Find where the given text appears and provide that cell's center as [X, Y] coordinate. 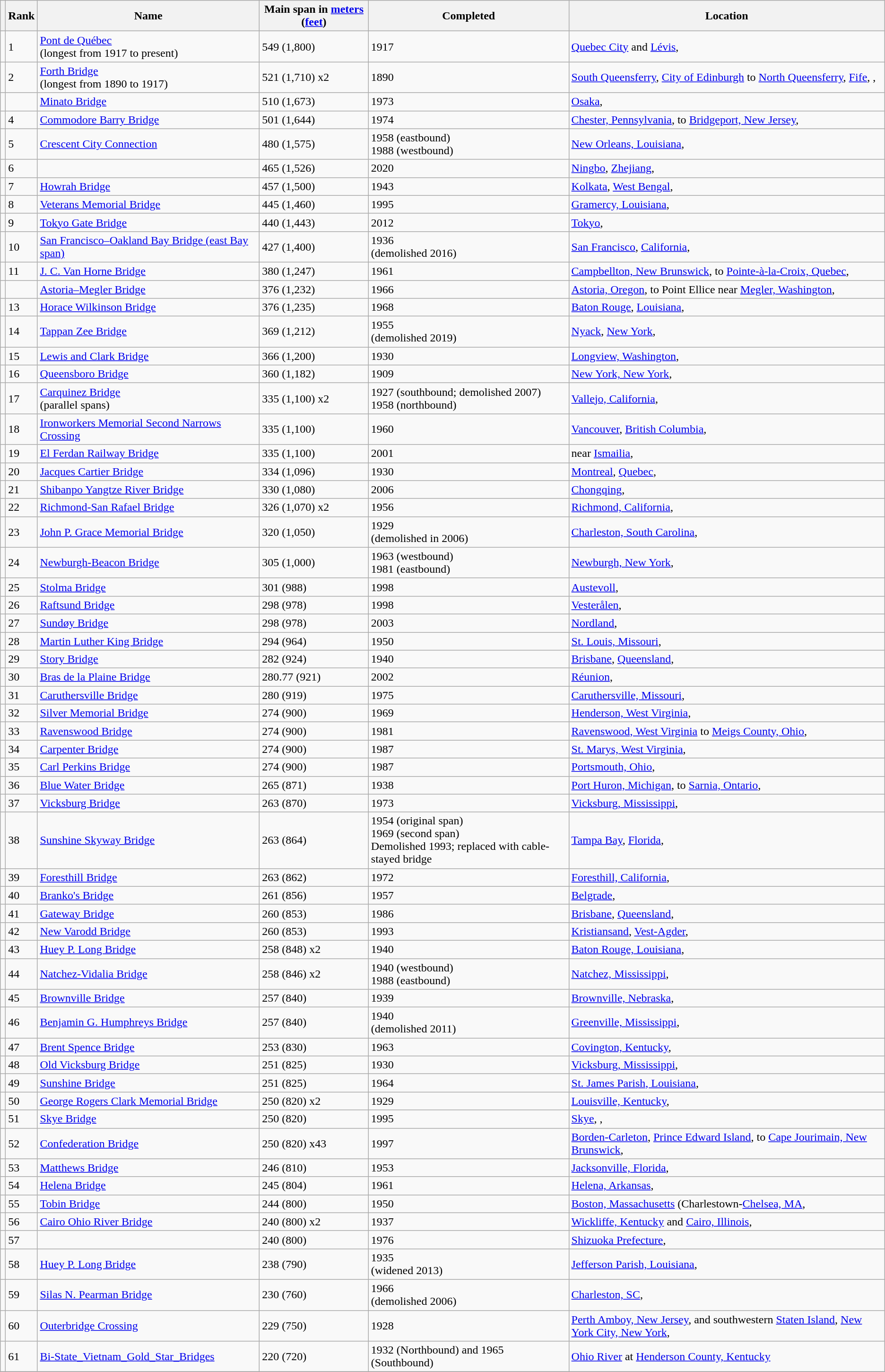
48 [22, 1065]
263 (862) [314, 877]
1972 [469, 877]
Shibanpo Yangtze River Bridge [148, 489]
59 [22, 1295]
1954 (original span)1969 (second span)Demolished 1993; replaced with cable-stayed bridge [469, 840]
5 [22, 144]
Boston, Massachusetts (Charlestown-Chelsea, MA, [727, 1204]
1963 (westbound)1981 (eastbound) [469, 563]
Longview, Washington, [727, 356]
50 [22, 1101]
New Orleans, Louisiana, [727, 144]
Ravenswood, West Virginia to Meigs County, Ohio, [727, 731]
15 [22, 356]
Chongqing, [727, 489]
Skye Bridge [148, 1119]
376 (1,235) [314, 307]
Caruthersville Bridge [148, 695]
Matthews Bridge [148, 1168]
28 [22, 641]
Carl Perkins Bridge [148, 767]
31 [22, 695]
1955(demolished 2019) [469, 332]
Shizuoka Prefecture, [727, 1240]
Forth Bridge(longest from 1890 to 1917) [148, 78]
1939 [469, 998]
1974 [469, 120]
240 (800) x2 [314, 1222]
32 [22, 713]
Raftsund Bridge [148, 605]
near Ismailia, [727, 454]
2 [22, 78]
2001 [469, 454]
16 [22, 374]
52 [22, 1144]
Kristiansand, Vest-Agder, [727, 931]
St. Marys, West Virginia, [727, 749]
Name [148, 16]
St. Louis, Missouri, [727, 641]
Tokyo Gate Bridge [148, 222]
46 [22, 1022]
25 [22, 587]
Ohio River at Henderson County, Kentucky [727, 1356]
Natchez, Mississippi, [727, 973]
Sundøy Bridge [148, 623]
366 (1,200) [314, 356]
54 [22, 1186]
1958 (eastbound)1988 (westbound) [469, 144]
1927 (southbound; demolished 2007)1958 (northbound) [469, 398]
245 (804) [314, 1186]
Carpenter Bridge [148, 749]
240 (800) [314, 1240]
Pont de Québec(longest from 1917 to present) [148, 46]
Foresthill Bridge [148, 877]
263 (870) [314, 803]
Vancouver, British Columbia, [727, 429]
4 [22, 120]
53 [22, 1168]
Minato Bridge [148, 102]
265 (871) [314, 785]
Gateway Bridge [148, 913]
250 (820) x2 [314, 1101]
263 (864) [314, 840]
301 (988) [314, 587]
1956 [469, 507]
Old Vicksburg Bridge [148, 1065]
New Varodd Bridge [148, 931]
Benjamin G. Humphreys Bridge [148, 1022]
258 (846) x2 [314, 973]
33 [22, 731]
23 [22, 532]
Carquinez Bridge(parallel spans) [148, 398]
Foresthill, California, [727, 877]
Quebec City and Lévis, [727, 46]
380 (1,247) [314, 271]
Story Bridge [148, 659]
1928 [469, 1325]
238 (790) [314, 1264]
Rank [22, 16]
Belgrade, [727, 895]
9 [22, 222]
220 (720) [314, 1356]
2020 [469, 168]
6 [22, 168]
280 (919) [314, 695]
1929 [469, 1101]
Campbellton, New Brunswick, to Pointe-à-la-Croix, Quebec, [727, 271]
427 (1,400) [314, 247]
22 [22, 507]
Silver Memorial Bridge [148, 713]
1943 [469, 186]
19 [22, 454]
36 [22, 785]
Brownville, Nebraska, [727, 998]
Kolkata, West Bengal, [727, 186]
Brent Spence Bridge [148, 1047]
320 (1,050) [314, 532]
Nordland, [727, 623]
Lewis and Clark Bridge [148, 356]
1960 [469, 429]
Silas N. Pearman Bridge [148, 1295]
56 [22, 1222]
253 (830) [314, 1047]
24 [22, 563]
21 [22, 489]
29 [22, 659]
26 [22, 605]
Tokyo, [727, 222]
Wickliffe, Kentucky and Cairo, Illinois, [727, 1222]
42 [22, 931]
57 [22, 1240]
229 (750) [314, 1325]
Location [727, 16]
Osaka, [727, 102]
Newburgh-Beacon Bridge [148, 563]
1 [22, 46]
Nyack, New York, [727, 332]
Tampa Bay, Florida, [727, 840]
Horace Wilkinson Bridge [148, 307]
1938 [469, 785]
J. C. Van Horne Bridge [148, 271]
305 (1,000) [314, 563]
280.77 (921) [314, 677]
61 [22, 1356]
Howrah Bridge [148, 186]
58 [22, 1264]
11 [22, 271]
1964 [469, 1083]
1940 (westbound)1988 (eastbound) [469, 973]
Vallejo, California, [727, 398]
35 [22, 767]
17 [22, 398]
1917 [469, 46]
1969 [469, 713]
230 (760) [314, 1295]
37 [22, 803]
14 [22, 332]
27 [22, 623]
Main span in meters (feet) [314, 16]
440 (1,443) [314, 222]
7 [22, 186]
445 (1,460) [314, 204]
2002 [469, 677]
Perth Amboy, New Jersey, and southwestern Staten Island, New York City, New York, [727, 1325]
John P. Grace Memorial Bridge [148, 532]
Ironworkers Memorial Second Narrows Crossing [148, 429]
1986 [469, 913]
330 (1,080) [314, 489]
10 [22, 247]
Covington, Kentucky, [727, 1047]
South Queensferry, City of Edinburgh to North Queensferry, Fife, , [727, 78]
258 (848) x2 [314, 949]
40 [22, 895]
Cairo Ohio River Bridge [148, 1222]
2006 [469, 489]
369 (1,212) [314, 332]
480 (1,575) [314, 144]
1997 [469, 1144]
George Rogers Clark Memorial Bridge [148, 1101]
Queensboro Bridge [148, 374]
Branko's Bridge [148, 895]
Jefferson Parish, Louisiana, [727, 1264]
Richmond-San Rafael Bridge [148, 507]
250 (820) x43 [314, 1144]
New York, New York, [727, 374]
1909 [469, 374]
13 [22, 307]
Natchez-Vidalia Bridge [148, 973]
521 (1,710) x2 [314, 78]
San Francisco, California, [727, 247]
244 (800) [314, 1204]
55 [22, 1204]
Newburgh, New York, [727, 563]
Gramercy, Louisiana, [727, 204]
1929(demolished in 2006) [469, 532]
1936(demolished 2016) [469, 247]
1890 [469, 78]
41 [22, 913]
Charleston, SC, [727, 1295]
Sunshine Bridge [148, 1083]
Caruthersville, Missouri, [727, 695]
246 (810) [314, 1168]
1932 (Northbound) and 1965 (Southbound) [469, 1356]
465 (1,526) [314, 168]
St. James Parish, Louisiana, [727, 1083]
Montreal, Quebec, [727, 472]
Charleston, South Carolina, [727, 532]
Tappan Zee Bridge [148, 332]
457 (1,500) [314, 186]
Vesterålen, [727, 605]
Stolma Bridge [148, 587]
El Ferdan Railway Bridge [148, 454]
376 (1,232) [314, 289]
Borden-Carleton, Prince Edward Island, to Cape Jourimain, New Brunswick, [727, 1144]
60 [22, 1325]
Brownville Bridge [148, 998]
Astoria, Oregon, to Point Ellice near Megler, Washington, [727, 289]
261 (856) [314, 895]
34 [22, 749]
18 [22, 429]
Commodore Barry Bridge [148, 120]
1963 [469, 1047]
Crescent City Connection [148, 144]
Confederation Bridge [148, 1144]
1975 [469, 695]
294 (964) [314, 641]
49 [22, 1083]
Veterans Memorial Bridge [148, 204]
282 (924) [314, 659]
1957 [469, 895]
47 [22, 1047]
1937 [469, 1222]
Chester, Pennsylvania, to Bridgeport, New Jersey, [727, 120]
1968 [469, 307]
Richmond, California, [727, 507]
Martin Luther King Bridge [148, 641]
Tobin Bridge [148, 1204]
44 [22, 973]
Bi-State_Vietnam_Gold_Star_Bridges [148, 1356]
Ravenswood Bridge [148, 731]
Henderson, West Virginia, [727, 713]
43 [22, 949]
Helena Bridge [148, 1186]
Port Huron, Michigan, to Sarnia, Ontario, [727, 785]
Helena, Arkansas, [727, 1186]
Réunion, [727, 677]
Completed [469, 16]
1940(demolished 2011) [469, 1022]
Louisville, Kentucky, [727, 1101]
Sunshine Skyway Bridge [148, 840]
30 [22, 677]
Ningbo, Zhejiang, [727, 168]
Blue Water Bridge [148, 785]
2003 [469, 623]
549 (1,800) [314, 46]
2012 [469, 222]
Outerbridge Crossing [148, 1325]
Bras de la Plaine Bridge [148, 677]
Greenville, Mississippi, [727, 1022]
1993 [469, 931]
335 (1,100) x2 [314, 398]
360 (1,182) [314, 374]
334 (1,096) [314, 472]
51 [22, 1119]
39 [22, 877]
1953 [469, 1168]
20 [22, 472]
250 (820) [314, 1119]
Portsmouth, Ohio, [727, 767]
San Francisco–Oakland Bay Bridge (east Bay span) [148, 247]
Astoria–Megler Bridge [148, 289]
Austevoll, [727, 587]
Jacques Cartier Bridge [148, 472]
1976 [469, 1240]
Jacksonville, Florida, [727, 1168]
1966 [469, 289]
1935(widened 2013) [469, 1264]
8 [22, 204]
Skye, , [727, 1119]
501 (1,644) [314, 120]
38 [22, 840]
326 (1,070) x2 [314, 507]
1966(demolished 2006) [469, 1295]
1981 [469, 731]
45 [22, 998]
510 (1,673) [314, 102]
Vicksburg Bridge [148, 803]
